Search for the cell housing the specified text and yield its (X, Y) center coordinate. 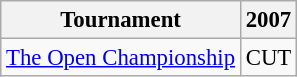
The Open Championship (121, 58)
2007 (268, 20)
Tournament (121, 20)
CUT (268, 58)
